Detect which cell encompasses the target text, then output its (X, Y) center coordinate. 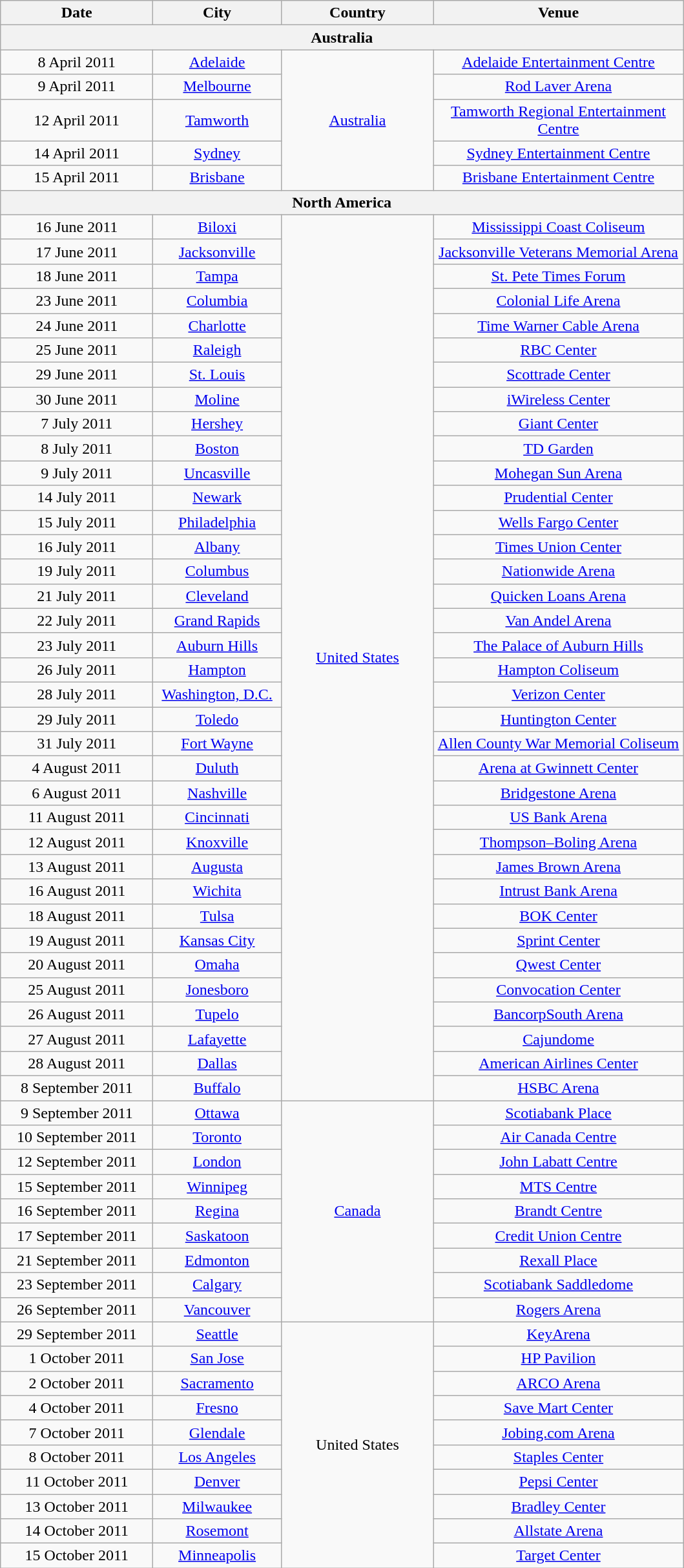
Mohegan Sun Arena (558, 473)
Rod Laver Arena (558, 87)
6 August 2011 (77, 793)
Hampton (217, 670)
4 August 2011 (77, 768)
Boston (217, 449)
1 October 2011 (77, 1359)
Washington, D.C. (217, 694)
Brisbane (217, 178)
Allen County War Memorial Coliseum (558, 744)
Brandt Centre (558, 1211)
Cajundome (558, 1039)
Lafayette (217, 1039)
11 August 2011 (77, 818)
Scotiabank Place (558, 1112)
Intrust Bank Arena (558, 891)
BOK Center (558, 916)
18 August 2011 (77, 916)
North America (342, 202)
Milwaukee (217, 1507)
US Bank Arena (558, 818)
St. Louis (217, 375)
Convocation Center (558, 990)
Philadelphia (217, 522)
15 September 2011 (77, 1187)
Colonial Life Arena (558, 301)
16 June 2011 (77, 227)
13 August 2011 (77, 867)
Air Canada Centre (558, 1138)
28 July 2011 (77, 694)
Winnipeg (217, 1187)
Albany (217, 547)
Bridgestone Arena (558, 793)
23 July 2011 (77, 645)
21 July 2011 (77, 596)
15 July 2011 (77, 522)
Staples Center (558, 1457)
HSBC Arena (558, 1088)
Save Mart Center (558, 1408)
Giant Center (558, 424)
St. Pete Times Forum (558, 276)
Raleigh (217, 350)
The Palace of Auburn Hills (558, 645)
Saskatoon (217, 1236)
Jacksonville Veterans Memorial Arena (558, 251)
Mississippi Coast Coliseum (558, 227)
17 September 2011 (77, 1236)
Calgary (217, 1285)
27 August 2011 (77, 1039)
7 July 2011 (77, 424)
Target Center (558, 1556)
Tamworth (217, 120)
Tulsa (217, 916)
iWireless Center (558, 399)
Cincinnati (217, 818)
Glendale (217, 1432)
Edmonton (217, 1260)
7 October 2011 (77, 1432)
12 April 2011 (77, 120)
Qwest Center (558, 965)
8 October 2011 (77, 1457)
Arena at Gwinnett Center (558, 768)
James Brown Arena (558, 867)
Tampa (217, 276)
30 June 2011 (77, 399)
Denver (217, 1481)
Times Union Center (558, 547)
15 October 2011 (77, 1556)
14 July 2011 (77, 498)
Venue (558, 13)
25 June 2011 (77, 350)
Jobing.com Arena (558, 1432)
Columbus (217, 571)
TD Garden (558, 449)
KeyArena (558, 1334)
23 September 2011 (77, 1285)
London (217, 1162)
Moline (217, 399)
Los Angeles (217, 1457)
Brisbane Entertainment Centre (558, 178)
9 July 2011 (77, 473)
Sacramento (217, 1383)
Rosemont (217, 1531)
8 April 2011 (77, 62)
Sydney (217, 153)
Vancouver (217, 1309)
Kansas City (217, 940)
HP Pavilion (558, 1359)
13 October 2011 (77, 1507)
Huntington Center (558, 719)
26 September 2011 (77, 1309)
29 September 2011 (77, 1334)
MTS Centre (558, 1187)
Fresno (217, 1408)
San Jose (217, 1359)
26 August 2011 (77, 1014)
4 October 2011 (77, 1408)
17 June 2011 (77, 251)
20 August 2011 (77, 965)
Nashville (217, 793)
9 April 2011 (77, 87)
Sydney Entertainment Centre (558, 153)
Buffalo (217, 1088)
Tamworth Regional Entertainment Centre (558, 120)
RBC Center (558, 350)
Sprint Center (558, 940)
American Airlines Center (558, 1063)
26 July 2011 (77, 670)
Thompson–Boling Arena (558, 842)
City (217, 13)
Scottrade Center (558, 375)
Rogers Arena (558, 1309)
14 April 2011 (77, 153)
Regina (217, 1211)
22 July 2011 (77, 620)
Wichita (217, 891)
21 September 2011 (77, 1260)
Duluth (217, 768)
Toledo (217, 719)
10 September 2011 (77, 1138)
2 October 2011 (77, 1383)
28 August 2011 (77, 1063)
19 July 2011 (77, 571)
Date (77, 13)
Bradley Center (558, 1507)
BancorpSouth Arena (558, 1014)
Allstate Arena (558, 1531)
31 July 2011 (77, 744)
11 October 2011 (77, 1481)
Cleveland (217, 596)
Rexall Place (558, 1260)
Quicken Loans Arena (558, 596)
15 April 2011 (77, 178)
Adelaide Entertainment Centre (558, 62)
Auburn Hills (217, 645)
Verizon Center (558, 694)
8 September 2011 (77, 1088)
Biloxi (217, 227)
ARCO Arena (558, 1383)
12 August 2011 (77, 842)
Grand Rapids (217, 620)
Tupelo (217, 1014)
Melbourne (217, 87)
Newark (217, 498)
Fort Wayne (217, 744)
12 September 2011 (77, 1162)
Knoxville (217, 842)
Charlotte (217, 325)
John Labatt Centre (558, 1162)
Uncasville (217, 473)
8 July 2011 (77, 449)
9 September 2011 (77, 1112)
Jacksonville (217, 251)
Pepsi Center (558, 1481)
29 June 2011 (77, 375)
23 June 2011 (77, 301)
Time Warner Cable Arena (558, 325)
Canada (357, 1211)
Scotiabank Saddledome (558, 1285)
Ottawa (217, 1112)
Credit Union Centre (558, 1236)
Nationwide Arena (558, 571)
Toronto (217, 1138)
Columbia (217, 301)
Omaha (217, 965)
Wells Fargo Center (558, 522)
Hershey (217, 424)
Van Andel Arena (558, 620)
Minneapolis (217, 1556)
Augusta (217, 867)
Adelaide (217, 62)
24 June 2011 (77, 325)
18 June 2011 (77, 276)
Seattle (217, 1334)
16 August 2011 (77, 891)
Jonesboro (217, 990)
16 July 2011 (77, 547)
Prudential Center (558, 498)
14 October 2011 (77, 1531)
Country (357, 13)
19 August 2011 (77, 940)
Dallas (217, 1063)
25 August 2011 (77, 990)
16 September 2011 (77, 1211)
29 July 2011 (77, 719)
Hampton Coliseum (558, 670)
